Provide the [x, y] coordinate of the cell's center where the given text is located.  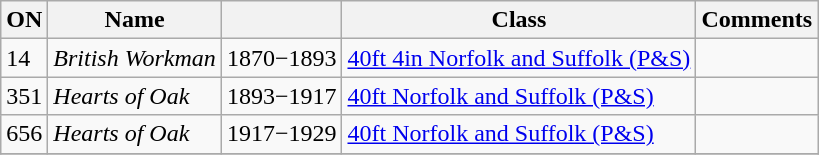
1893−1917 [282, 96]
40ft 4in Norfolk and Suffolk (P&S) [519, 58]
1917−1929 [282, 134]
1870−1893 [282, 58]
656 [24, 134]
ON [24, 20]
Comments [757, 20]
Name [135, 20]
Class [519, 20]
14 [24, 58]
351 [24, 96]
British Workman [135, 58]
